For the text-containing cell, return its midpoint in (X, Y) coordinate format. 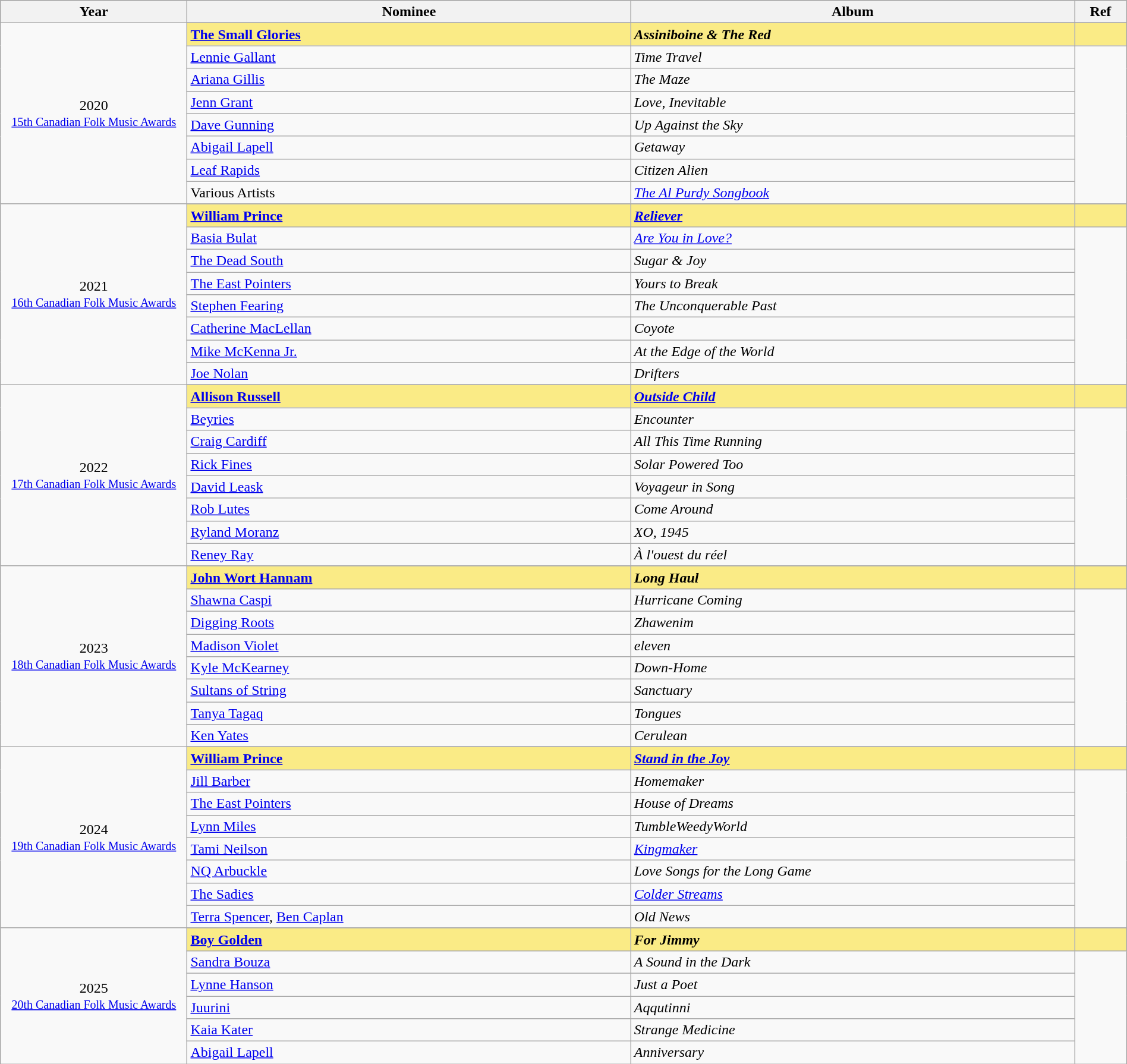
Encounter (852, 419)
Just a Poet (852, 984)
The Maze (852, 80)
Basia Bulat (409, 238)
2024 19th Canadian Folk Music Awards (94, 838)
Beyries (409, 419)
Lennie Gallant (409, 57)
Kingmaker (852, 849)
Catherine MacLellan (409, 329)
Craig Cardiff (409, 442)
Shawna Caspi (409, 600)
Getaway (852, 147)
Leaf Rapids (409, 170)
Anniversary (852, 1053)
Juurini (409, 1008)
Rick Fines (409, 464)
Stephen Fearing (409, 306)
For Jimmy (852, 939)
Ref (1101, 12)
Ryland Moranz (409, 532)
Lynne Hanson (409, 984)
Year (94, 12)
Time Travel (852, 57)
Joe Nolan (409, 374)
Sultans of String (409, 691)
The Al Purdy Songbook (852, 193)
Jenn Grant (409, 102)
Sugar & Joy (852, 260)
Reliever (852, 215)
Strange Medicine (852, 1030)
Hurricane Coming (852, 600)
Album (852, 12)
Digging Roots (409, 622)
Sanctuary (852, 691)
Old News (852, 917)
Yours to Break (852, 284)
David Leask (409, 487)
Drifters (852, 374)
NQ Arbuckle (409, 871)
2020 15th Canadian Folk Music Awards (94, 114)
Love Songs for the Long Game (852, 871)
eleven (852, 645)
Mike McKenna Jr. (409, 351)
Terra Spencer, Ben Caplan (409, 917)
Tongues (852, 713)
The Small Glories (409, 34)
Colder Streams (852, 894)
Ken Yates (409, 736)
Love, Inevitable (852, 102)
The Unconquerable Past (852, 306)
The Sadies (409, 894)
A Sound in the Dark (852, 962)
Cerulean (852, 736)
2025 20th Canadian Folk Music Awards (94, 996)
House of Dreams (852, 804)
2023 18th Canadian Folk Music Awards (94, 656)
Ariana Gillis (409, 80)
Sandra Bouza (409, 962)
Long Haul (852, 577)
Down-Home (852, 668)
Rob Lutes (409, 509)
Come Around (852, 509)
Are You in Love? (852, 238)
Jill Barber (409, 781)
Reney Ray (409, 555)
The Dead South (409, 260)
Outside Child (852, 396)
Lynn Miles (409, 826)
Boy Golden (409, 939)
At the Edge of the World (852, 351)
Madison Violet (409, 645)
Citizen Alien (852, 170)
All This Time Running (852, 442)
2022 17th Canadian Folk Music Awards (94, 476)
Aqqutinni (852, 1008)
2021 16th Canadian Folk Music Awards (94, 294)
Voyageur in Song (852, 487)
Zhawenim (852, 622)
XO, 1945 (852, 532)
Kaia Kater (409, 1030)
Assiniboine & The Red (852, 34)
Allison Russell (409, 396)
Stand in the Joy (852, 758)
Dave Gunning (409, 125)
Kyle McKearney (409, 668)
Nominee (409, 12)
TumbleWeedyWorld (852, 826)
Various Artists (409, 193)
Solar Powered Too (852, 464)
Homemaker (852, 781)
À l'ouest du réel (852, 555)
Tami Neilson (409, 849)
Tanya Tagaq (409, 713)
John Wort Hannam (409, 577)
Coyote (852, 329)
Up Against the Sky (852, 125)
